Return (X, Y) of the center of cell containing provided text 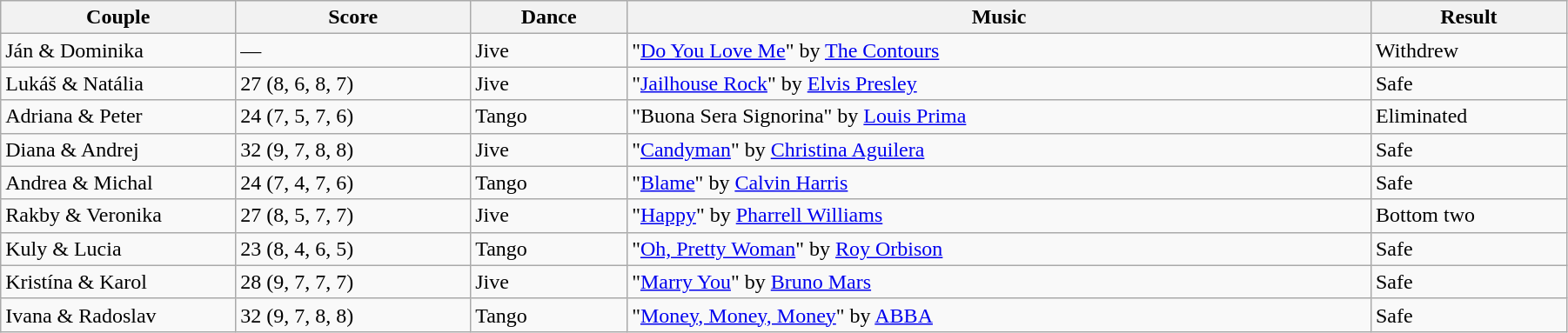
"Money, Money, Money" by ABBA (999, 315)
"Blame" by Calvin Harris (999, 183)
— (353, 50)
Kuly & Lucia (118, 249)
Ivana & Radoslav (118, 315)
"Do You Love Me" by The Contours (999, 50)
Andrea & Michal (118, 183)
Adriana & Peter (118, 117)
Couple (118, 17)
Bottom two (1469, 216)
Result (1469, 17)
24 (7, 4, 7, 6) (353, 183)
27 (8, 6, 8, 7) (353, 83)
Score (353, 17)
Diana & Andrej (118, 150)
23 (8, 4, 6, 5) (353, 249)
Ján & Dominika (118, 50)
"Marry You" by Bruno Mars (999, 282)
Music (999, 17)
"Buona Sera Signorina" by Louis Prima (999, 117)
Lukáš & Natália (118, 83)
"Candyman" by Christina Aguilera (999, 150)
Dance (549, 17)
27 (8, 5, 7, 7) (353, 216)
"Oh, Pretty Woman" by Roy Orbison (999, 249)
"Jailhouse Rock" by Elvis Presley (999, 83)
"Happy" by Pharrell Williams (999, 216)
Rakby & Veronika (118, 216)
Withdrew (1469, 50)
24 (7, 5, 7, 6) (353, 117)
Kristína & Karol (118, 282)
Eliminated (1469, 117)
28 (9, 7, 7, 7) (353, 282)
